Locate the cell with the specified text and output its [x, y] center coordinate. 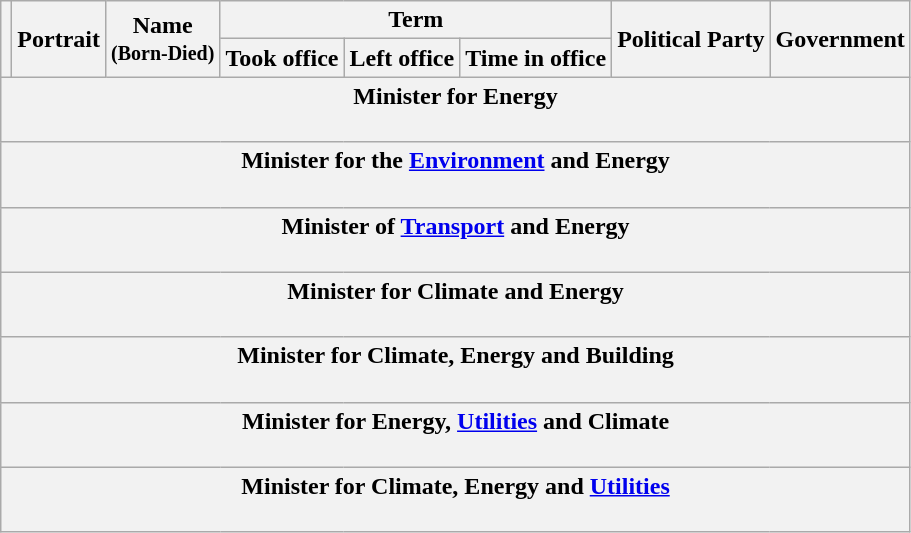
Minister for Energy, Utilities and Climate [456, 434]
Portrait [59, 39]
Minister for Climate, Energy and Utilities [456, 500]
Time in office [536, 58]
Minister for Climate and Energy [456, 304]
Left office [402, 58]
Minister of Transport and Energy [456, 240]
Term [416, 20]
Name(Born-Died) [162, 39]
Political Party [691, 39]
Government [840, 39]
Minister for Energy [456, 110]
Minister for the Environment and Energy [456, 174]
Took office [282, 58]
Minister for Climate, Energy and Building [456, 370]
